Determine the (x, y) coordinate at the center of the cell enclosing the given text.  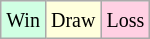
Win (24, 20)
Loss (126, 20)
Draw (72, 20)
